Return the (X, Y) coordinate for the center point of the cell that contains the specified text.  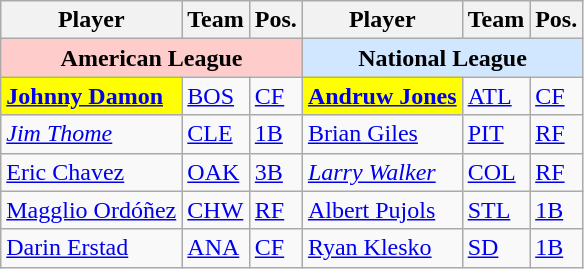
Larry Walker (382, 172)
3B (276, 172)
National League (442, 58)
ATL (496, 96)
Jim Thome (92, 134)
CLE (216, 134)
OAK (216, 172)
Darin Erstad (92, 248)
COL (496, 172)
Ryan Klesko (382, 248)
Albert Pujols (382, 210)
CHW (216, 210)
Johnny Damon (92, 96)
SD (496, 248)
American League (152, 58)
Eric Chavez (92, 172)
Magglio Ordóñez (92, 210)
ANA (216, 248)
Brian Giles (382, 134)
PIT (496, 134)
Andruw Jones (382, 96)
BOS (216, 96)
STL (496, 210)
